Provide the [X, Y] coordinate of the cell's center where the given text is located.  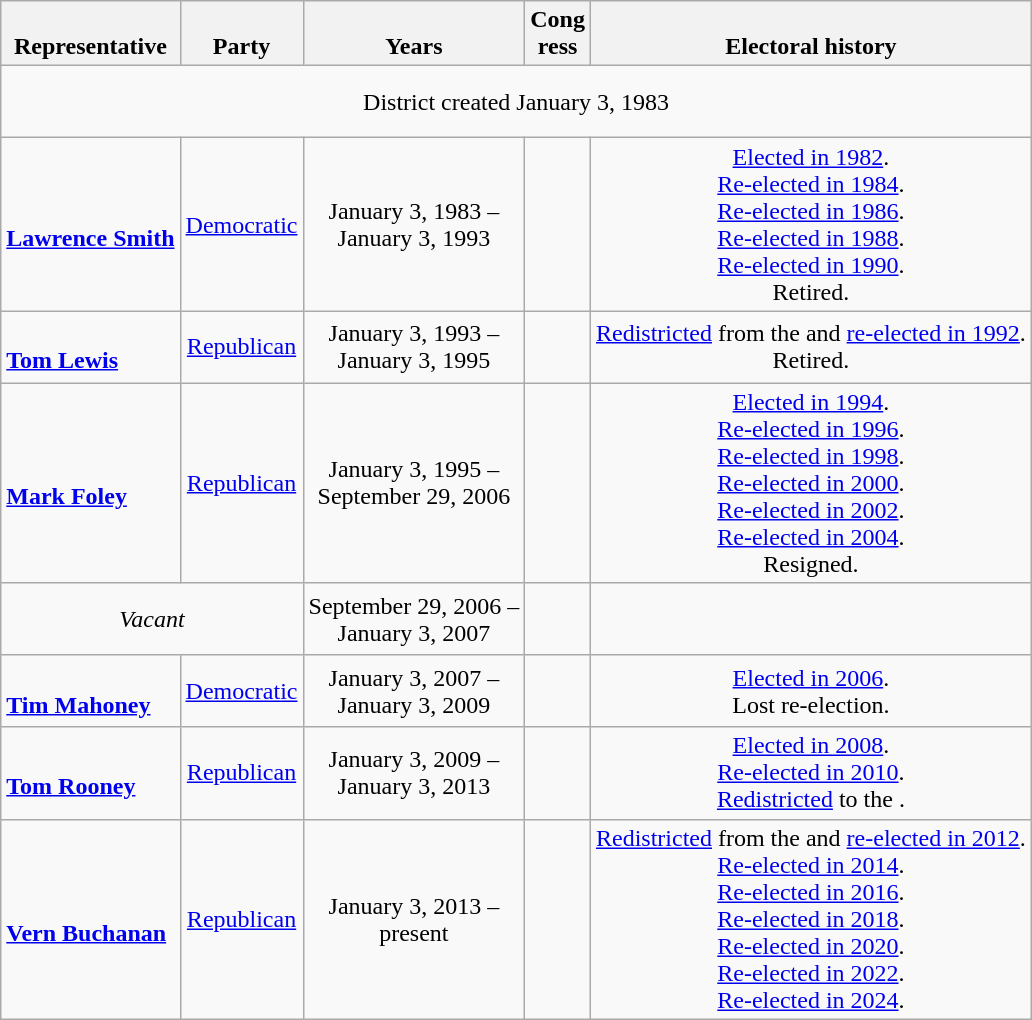
Tom Lewis [90, 347]
Elected in 1982.Re-elected in 1984.Re-elected in 1986.Re-elected in 1988.Re-elected in 1990.Retired. [810, 224]
Tom Rooney [90, 773]
Elected in 2008.Re-elected in 2010.Redistricted to the . [810, 773]
Tim Mahoney [90, 691]
January 3, 1983 –January 3, 1993 [414, 224]
Vern Buchanan [90, 919]
January 3, 2013 –present [414, 919]
January 3, 2007 –January 3, 2009 [414, 691]
Years [414, 34]
Congress [558, 34]
District created January 3, 1983 [516, 102]
Representative [90, 34]
Elected in 1994.Re-elected in 1996.Re-elected in 1998.Re-elected in 2000.Re-elected in 2002.Re-elected in 2004.Resigned. [810, 483]
Vacant [152, 619]
January 3, 1995 –September 29, 2006 [414, 483]
January 3, 1993 –January 3, 1995 [414, 347]
Mark Foley [90, 483]
January 3, 2009 –January 3, 2013 [414, 773]
Redistricted from the and re-elected in 1992.Retired. [810, 347]
Lawrence Smith [90, 224]
Electoral history [810, 34]
Elected in 2006.Lost re-election. [810, 691]
September 29, 2006 –January 3, 2007 [414, 619]
Party [242, 34]
